Extract the [x, y] coordinate from the center of the cell holding the provided text.  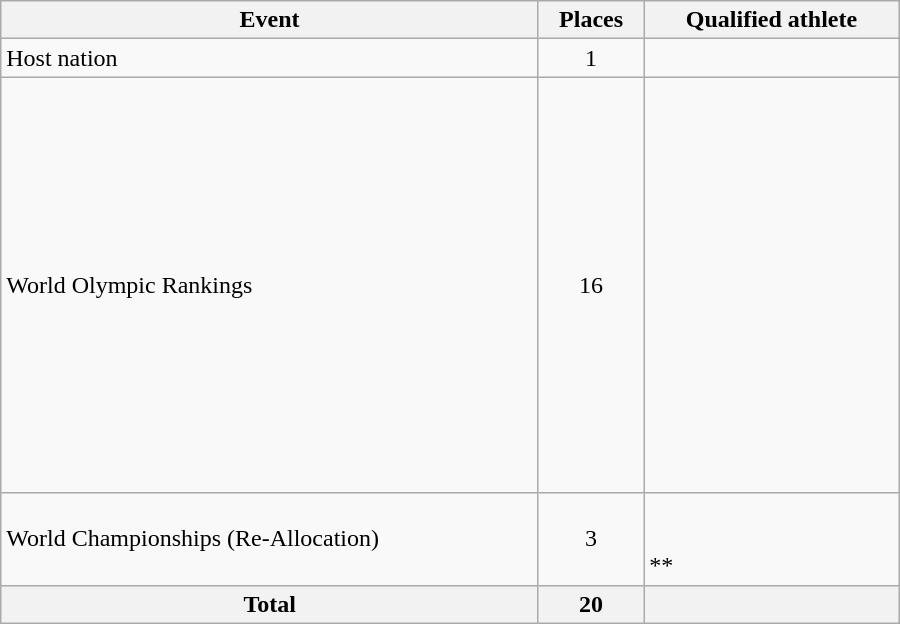
** [772, 539]
Host nation [270, 58]
Event [270, 20]
16 [590, 285]
Places [590, 20]
World Championships (Re-Allocation) [270, 539]
World Olympic Rankings [270, 285]
Qualified athlete [772, 20]
1 [590, 58]
3 [590, 539]
20 [590, 604]
Total [270, 604]
